From the cell containing the given text, extract its center point as [X, Y] coordinate. 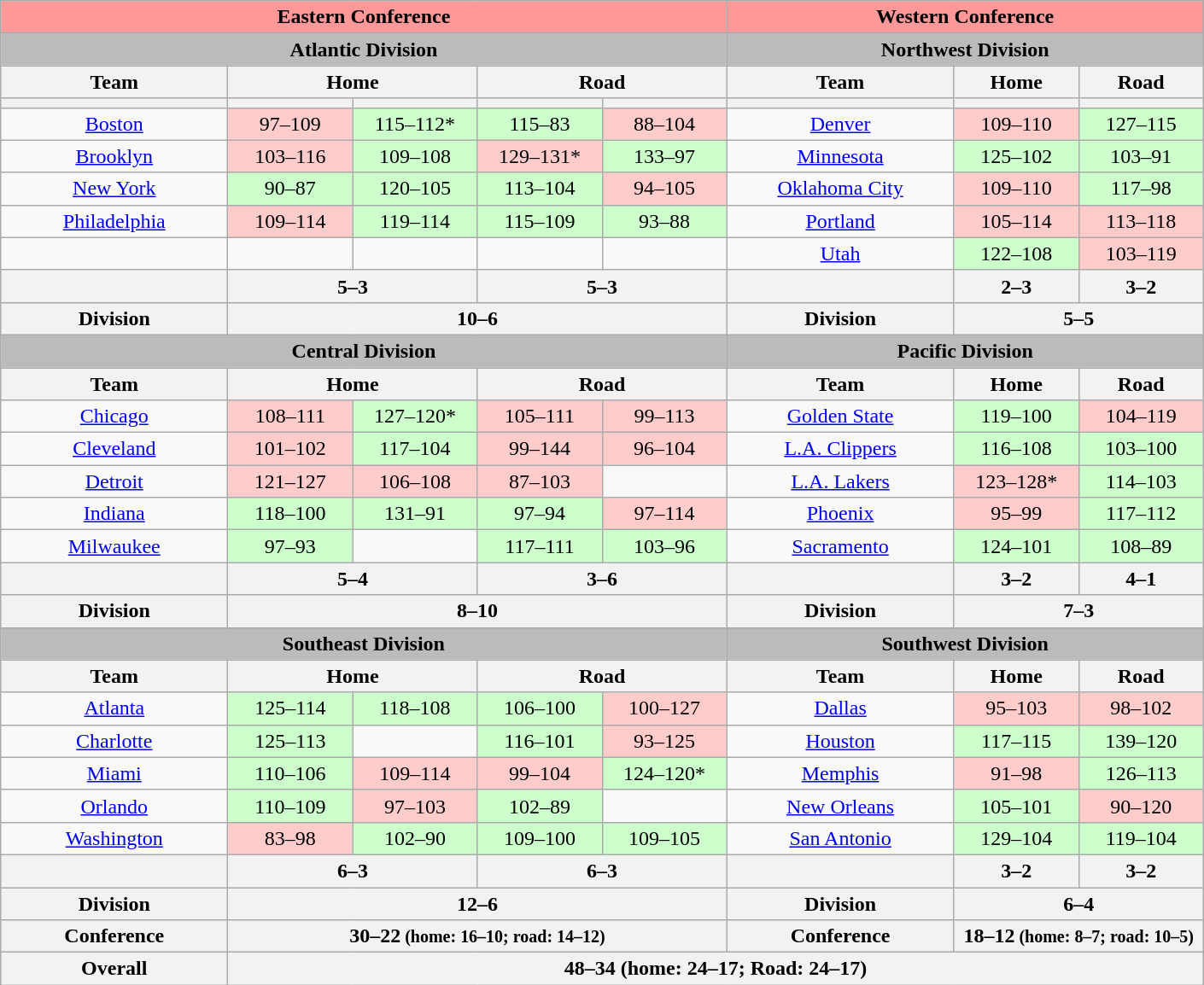
110–109 [290, 806]
83–98 [290, 838]
Denver [840, 124]
97–103 [415, 806]
97–114 [664, 514]
95–103 [1016, 708]
90–120 [1141, 806]
91–98 [1016, 773]
Brooklyn [114, 156]
119–114 [415, 221]
Atlantic Division [364, 50]
Phoenix [840, 514]
Central Division [364, 351]
113–118 [1141, 221]
2–3 [1016, 286]
Northwest Division [965, 50]
122–108 [1016, 254]
97–109 [290, 124]
103–116 [290, 156]
97–93 [290, 546]
Miami [114, 773]
105–111 [540, 417]
Memphis [840, 773]
Sacramento [840, 546]
Golden State [840, 417]
Oklahoma City [840, 189]
105–114 [1016, 221]
113–104 [540, 189]
Southeast Division [364, 644]
116–108 [1016, 449]
131–91 [415, 514]
121–127 [290, 481]
117–111 [540, 546]
95–99 [1016, 514]
117–115 [1016, 741]
115–109 [540, 221]
New York [114, 189]
L.A. Lakers [840, 481]
5–4 [353, 579]
108–89 [1141, 546]
103–119 [1141, 254]
110–106 [290, 773]
94–105 [664, 189]
106–108 [415, 481]
119–104 [1141, 838]
Western Conference [965, 17]
6–4 [1078, 904]
101–102 [290, 449]
117–98 [1141, 189]
97–94 [540, 514]
Overall [114, 969]
102–89 [540, 806]
115–112* [415, 124]
120–105 [415, 189]
Atlanta [114, 708]
125–102 [1016, 156]
117–112 [1141, 514]
Boston [114, 124]
108–111 [290, 417]
133–97 [664, 156]
99–113 [664, 417]
3–6 [602, 579]
5–5 [1078, 318]
115–83 [540, 124]
Dallas [840, 708]
124–120* [664, 773]
123–128* [1016, 481]
7–3 [1078, 611]
New Orleans [840, 806]
88–104 [664, 124]
103–100 [1141, 449]
Portland [840, 221]
114–103 [1141, 481]
90–87 [290, 189]
129–131* [540, 156]
103–96 [664, 546]
Milwaukee [114, 546]
48–34 (home: 24–17; Road: 24–17) [716, 969]
San Antonio [840, 838]
102–90 [415, 838]
118–100 [290, 514]
109–108 [415, 156]
103–91 [1141, 156]
Charlotte [114, 741]
98–102 [1141, 708]
Philadelphia [114, 221]
Chicago [114, 417]
125–113 [290, 741]
109–100 [540, 838]
127–120* [415, 417]
Houston [840, 741]
127–115 [1141, 124]
117–104 [415, 449]
100–127 [664, 708]
99–144 [540, 449]
Washington [114, 838]
93–125 [664, 741]
93–88 [664, 221]
Eastern Conference [364, 17]
L.A. Clippers [840, 449]
139–120 [1141, 741]
119–100 [1016, 417]
87–103 [540, 481]
99–104 [540, 773]
109–105 [664, 838]
12–6 [477, 904]
Utah [840, 254]
129–104 [1016, 838]
Minnesota [840, 156]
126–113 [1141, 773]
8–10 [477, 611]
125–114 [290, 708]
Cleveland [114, 449]
Southwest Division [965, 644]
Pacific Division [965, 351]
96–104 [664, 449]
Detroit [114, 481]
18–12 (home: 8–7; road: 10–5) [1078, 936]
116–101 [540, 741]
Orlando [114, 806]
4–1 [1141, 579]
30–22 (home: 16–10; road: 14–12) [477, 936]
124–101 [1016, 546]
104–119 [1141, 417]
Indiana [114, 514]
118–108 [415, 708]
106–100 [540, 708]
10–6 [477, 318]
105–101 [1016, 806]
